Determine the [x, y] coordinate at the center of the cell enclosing the given text.  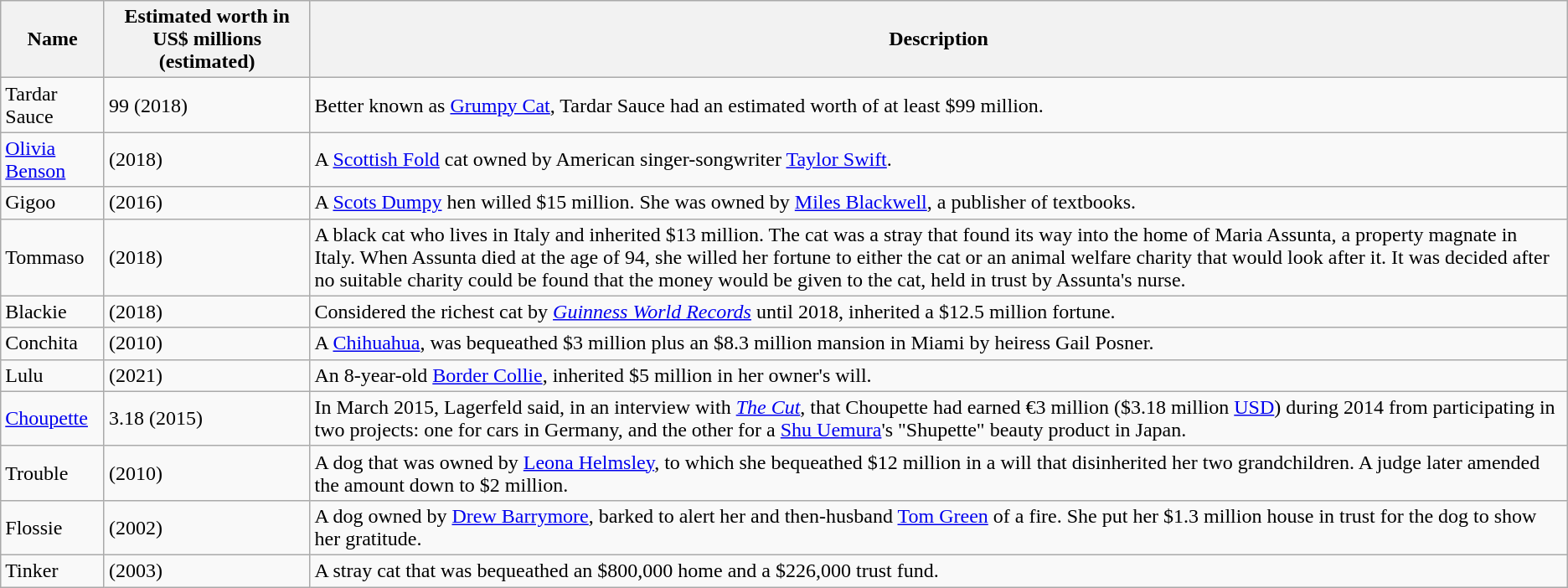
An 8-year-old Border Collie, inherited $5 million in her owner's will. [938, 375]
A Chihuahua, was bequeathed $3 million plus an $8.3 million mansion in Miami by heiress Gail Posner. [938, 343]
Flossie [53, 528]
A Scottish Fold cat owned by American singer-songwriter Taylor Swift. [938, 159]
(2002) [207, 528]
A stray cat that was bequeathed an $800,000 home and a $226,000 trust fund. [938, 570]
(2003) [207, 570]
Lulu [53, 375]
Choupette [53, 419]
Trouble [53, 472]
Considered the richest cat by Guinness World Records until 2018, inherited a $12.5 million fortune. [938, 312]
Estimated worth in US$ millions (estimated) [207, 39]
99 (2018) [207, 106]
Name [53, 39]
Conchita [53, 343]
Tardar Sauce [53, 106]
(2016) [207, 203]
Gigoo [53, 203]
Blackie [53, 312]
Tinker [53, 570]
Olivia Benson [53, 159]
A Scots Dumpy hen willed $15 million. She was owned by Miles Blackwell, a publisher of textbooks. [938, 203]
(2021) [207, 375]
Better known as Grumpy Cat, Tardar Sauce had an estimated worth of at least $99 million. [938, 106]
Tommaso [53, 257]
3.18 (2015) [207, 419]
Description [938, 39]
